Output the [x, y] coordinate of the center of the cell containing the given text.  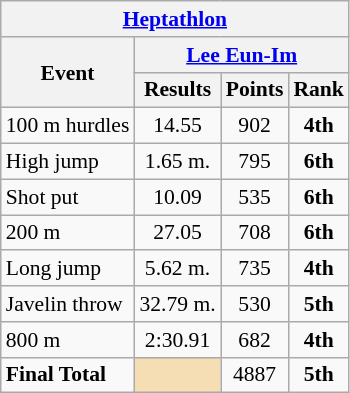
200 m [68, 233]
High jump [68, 162]
708 [255, 233]
100 m hurdles [68, 126]
682 [255, 340]
Final Total [68, 375]
Rank [318, 90]
14.55 [177, 126]
902 [255, 126]
Lee Eun-Im [242, 55]
535 [255, 197]
10.09 [177, 197]
32.79 m. [177, 304]
Long jump [68, 269]
Points [255, 90]
735 [255, 269]
27.05 [177, 233]
1.65 m. [177, 162]
795 [255, 162]
Heptathlon [175, 19]
2:30.91 [177, 340]
Shot put [68, 197]
5.62 m. [177, 269]
Event [68, 72]
4887 [255, 375]
Results [177, 90]
800 m [68, 340]
Javelin throw [68, 304]
530 [255, 304]
